From the cell containing the given text, extract its center point as [x, y] coordinate. 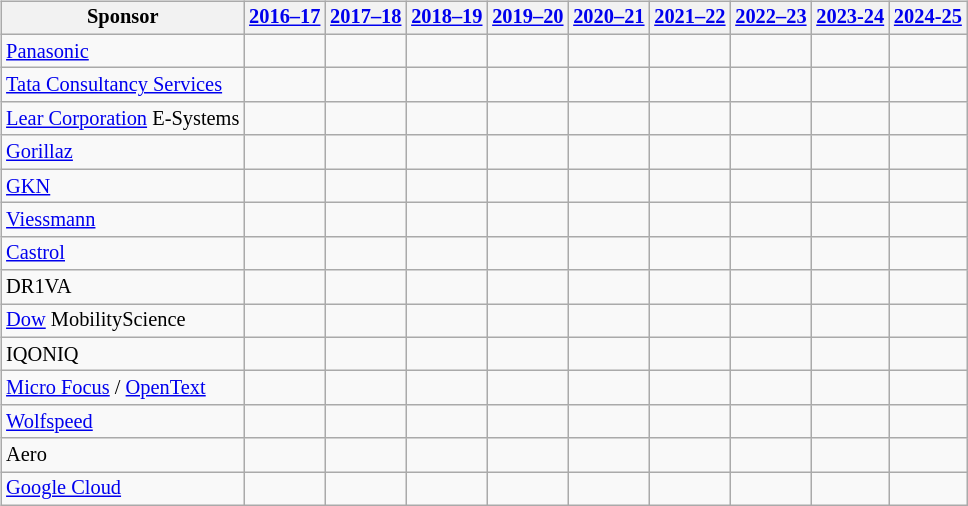
2020–21 [608, 18]
Lear Corporation E-Systems [122, 119]
2018–19 [446, 18]
GKN [122, 186]
Tata Consultancy Services [122, 85]
Micro Focus / OpenText [122, 388]
2023-24 [850, 18]
Gorillaz [122, 152]
Aero [122, 455]
2017–18 [366, 18]
Google Cloud [122, 489]
Panasonic [122, 51]
Sponsor [122, 18]
Wolfspeed [122, 422]
Dow MobilityScience [122, 321]
IQONIQ [122, 354]
2022–23 [770, 18]
2024-25 [928, 18]
2021–22 [690, 18]
DR1VA [122, 287]
Viessmann [122, 220]
2019–20 [528, 18]
Castrol [122, 253]
2016–17 [284, 18]
